Detect which cell encompasses the target text, then output its (X, Y) center coordinate. 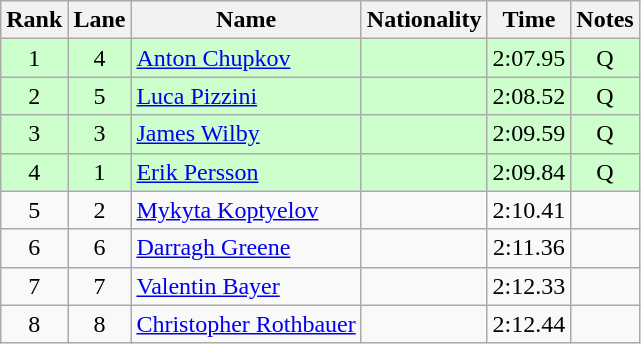
Luca Pizzini (246, 96)
2:11.36 (529, 248)
Christopher Rothbauer (246, 324)
2:09.59 (529, 134)
Valentin Bayer (246, 286)
Nationality (424, 20)
Rank (34, 20)
Erik Persson (246, 172)
Time (529, 20)
2:12.44 (529, 324)
Anton Chupkov (246, 58)
James Wilby (246, 134)
2:07.95 (529, 58)
Darragh Greene (246, 248)
2:08.52 (529, 96)
Name (246, 20)
Lane (100, 20)
2:09.84 (529, 172)
2:10.41 (529, 210)
Notes (605, 20)
Mykyta Koptyelov (246, 210)
2:12.33 (529, 286)
